Scan for the cell matching the given text and deliver its [X, Y] coordinate at center. 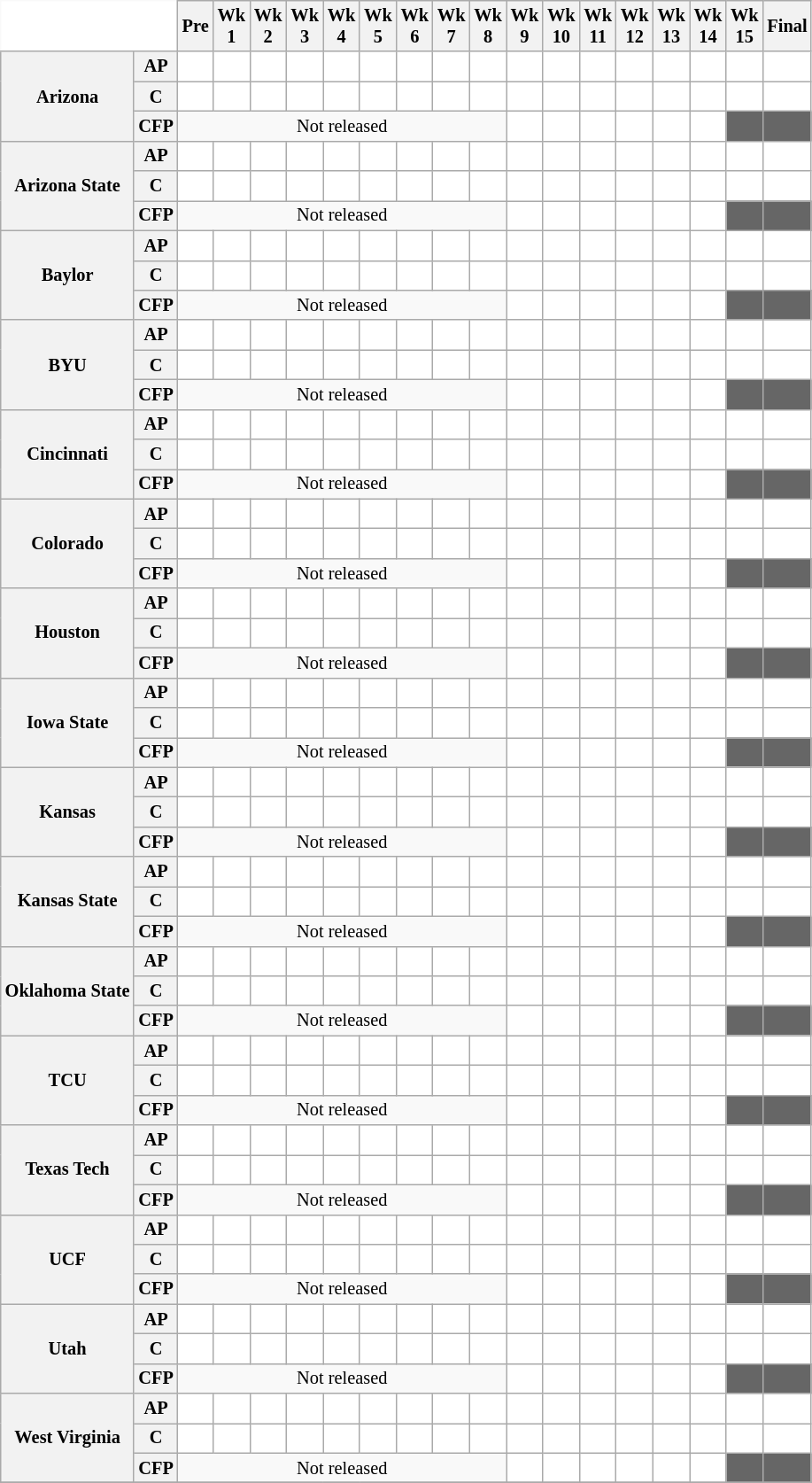
Houston [67, 633]
Texas Tech [67, 1169]
Wk8 [487, 26]
TCU [67, 1081]
Arizona State [67, 186]
Wk2 [267, 26]
Wk15 [744, 26]
Wk12 [634, 26]
Pre [196, 26]
Colorado [67, 544]
UCF [67, 1260]
Iowa State [67, 723]
BYU [67, 365]
Wk1 [232, 26]
Wk6 [414, 26]
West Virginia [67, 1439]
Wk7 [452, 26]
Baylor [67, 275]
Cincinnati [67, 454]
Kansas [67, 811]
Kansas State [67, 902]
Utah [67, 1348]
Wk4 [342, 26]
Wk5 [377, 26]
Wk10 [561, 26]
Wk9 [524, 26]
Wk3 [305, 26]
Oklahoma State [67, 990]
Wk11 [599, 26]
Arizona [67, 96]
Wk13 [671, 26]
Wk14 [708, 26]
Final [786, 26]
